Capture the cell that displays the provided text and extract its [X, Y] central coordinate. 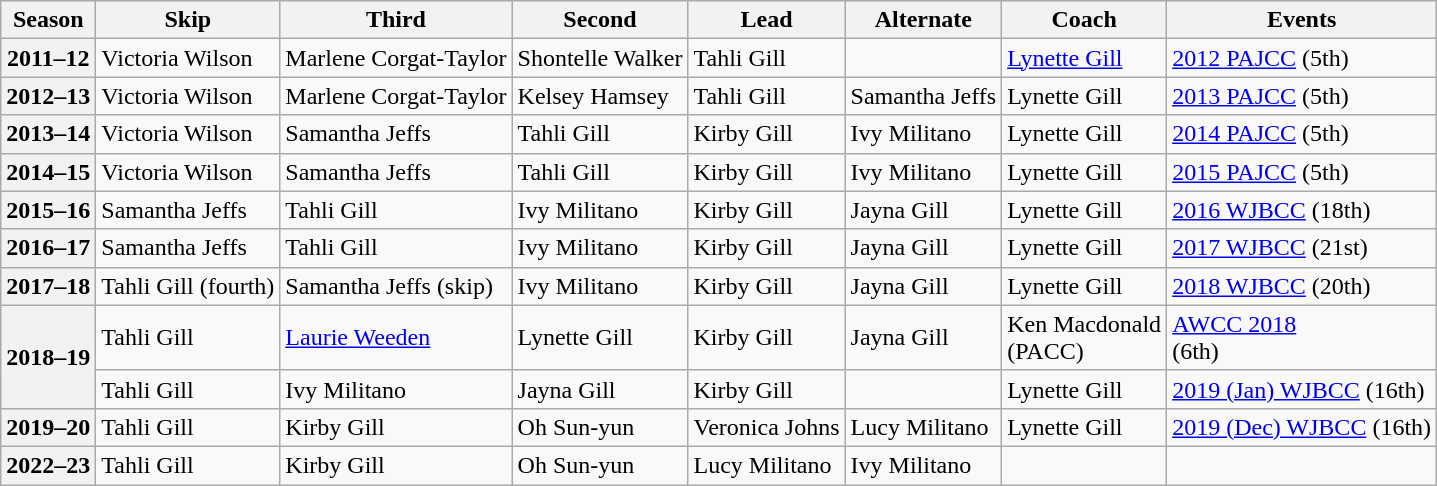
2019 (Jan) WJBCC (16th) [1302, 389]
Second [600, 20]
2012–13 [48, 96]
2022–23 [48, 465]
Skip [188, 20]
2016 WJBCC (18th) [1302, 210]
Coach [1084, 20]
Kelsey Hamsey [600, 96]
Ken Macdonald(PACC) [1084, 338]
2014 PAJCC (5th) [1302, 134]
2017 WJBCC (21st) [1302, 248]
Shontelle Walker [600, 58]
Alternate [924, 20]
2018 WJBCC (20th) [1302, 286]
2013–14 [48, 134]
2019–20 [48, 427]
2017–18 [48, 286]
2015–16 [48, 210]
2016–17 [48, 248]
2013 PAJCC (5th) [1302, 96]
Season [48, 20]
Laurie Weeden [396, 338]
2015 PAJCC (5th) [1302, 172]
Events [1302, 20]
AWCC 2018 (6th) [1302, 338]
Third [396, 20]
2012 PAJCC (5th) [1302, 58]
2011–12 [48, 58]
Veronica Johns [766, 427]
2018–19 [48, 356]
Tahli Gill (fourth) [188, 286]
2019 (Dec) WJBCC (16th) [1302, 427]
2014–15 [48, 172]
Lead [766, 20]
Samantha Jeffs (skip) [396, 286]
